Scan for the cell matching the given text and deliver its [X, Y] coordinate at center. 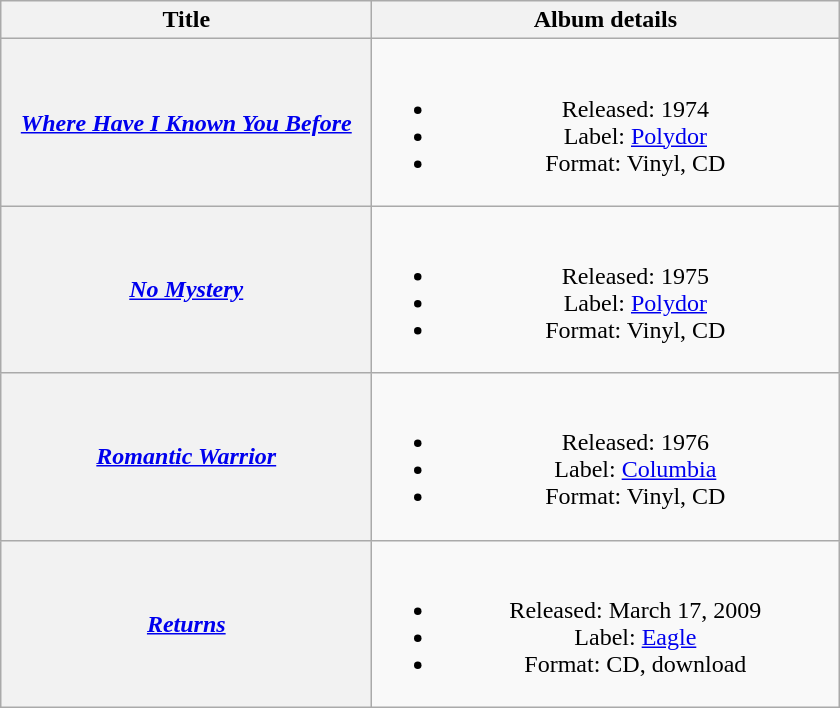
No Mystery [186, 290]
Title [186, 20]
Released: 1974Label: PolydorFormat: Vinyl, CD [606, 122]
Released: 1975Label: PolydorFormat: Vinyl, CD [606, 290]
Released: 1976Label: ColumbiaFormat: Vinyl, CD [606, 456]
Where Have I Known You Before [186, 122]
Romantic Warrior [186, 456]
Released: March 17, 2009Label: EagleFormat: CD, download [606, 624]
Album details [606, 20]
Returns [186, 624]
